From the cell containing the given text, extract its center point as [x, y] coordinate. 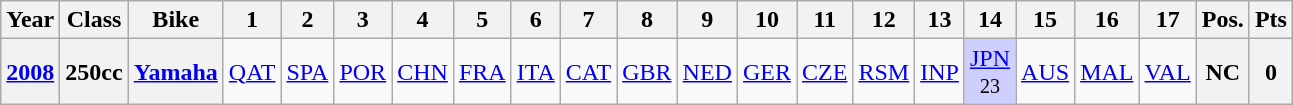
10 [766, 20]
1 [252, 20]
AUS [1046, 72]
9 [707, 20]
14 [990, 20]
VAL [1168, 72]
16 [1107, 20]
7 [588, 20]
4 [423, 20]
QAT [252, 72]
2 [308, 20]
12 [884, 20]
POR [363, 72]
RSM [884, 72]
JPN23 [990, 72]
CHN [423, 72]
NC [1222, 72]
INP [940, 72]
6 [536, 20]
Pos. [1222, 20]
Class [94, 20]
5 [482, 20]
GER [766, 72]
FRA [482, 72]
8 [647, 20]
17 [1168, 20]
Yamaha [176, 72]
11 [825, 20]
Year [30, 20]
15 [1046, 20]
ITA [536, 72]
3 [363, 20]
GBR [647, 72]
Pts [1270, 20]
Bike [176, 20]
CAT [588, 72]
NED [707, 72]
250cc [94, 72]
SPA [308, 72]
MAL [1107, 72]
13 [940, 20]
CZE [825, 72]
2008 [30, 72]
0 [1270, 72]
